Search for the cell housing the specified text and yield its [X, Y] center coordinate. 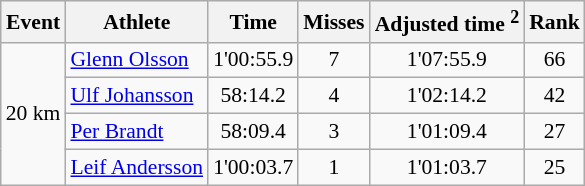
42 [554, 96]
1'00:55.9 [253, 60]
Leif Andersson [136, 167]
1'02:14.2 [448, 96]
1'07:55.9 [448, 60]
1'00:03.7 [253, 167]
Misses [334, 22]
Adjusted time 2 [448, 22]
1'01:03.7 [448, 167]
25 [554, 167]
66 [554, 60]
Time [253, 22]
Event [34, 22]
Athlete [136, 22]
Per Brandt [136, 132]
Rank [554, 22]
3 [334, 132]
20 km [34, 113]
4 [334, 96]
58:14.2 [253, 96]
Glenn Olsson [136, 60]
Ulf Johansson [136, 96]
7 [334, 60]
58:09.4 [253, 132]
27 [554, 132]
1 [334, 167]
1'01:09.4 [448, 132]
